Scan for the cell matching the given text and deliver its (X, Y) coordinate at center. 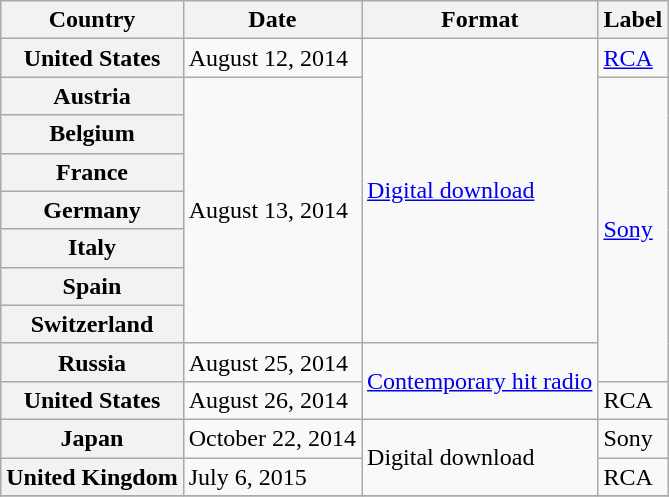
August 13, 2014 (272, 210)
United Kingdom (92, 477)
August 26, 2014 (272, 400)
Austria (92, 96)
Japan (92, 438)
Format (480, 20)
France (92, 172)
Germany (92, 210)
Country (92, 20)
Belgium (92, 134)
August 25, 2014 (272, 362)
Italy (92, 248)
August 12, 2014 (272, 58)
October 22, 2014 (272, 438)
July 6, 2015 (272, 477)
Russia (92, 362)
Switzerland (92, 324)
Spain (92, 286)
Date (272, 20)
Label (633, 20)
Contemporary hit radio (480, 381)
